Find where the given text appears and provide that cell's center as [x, y] coordinate. 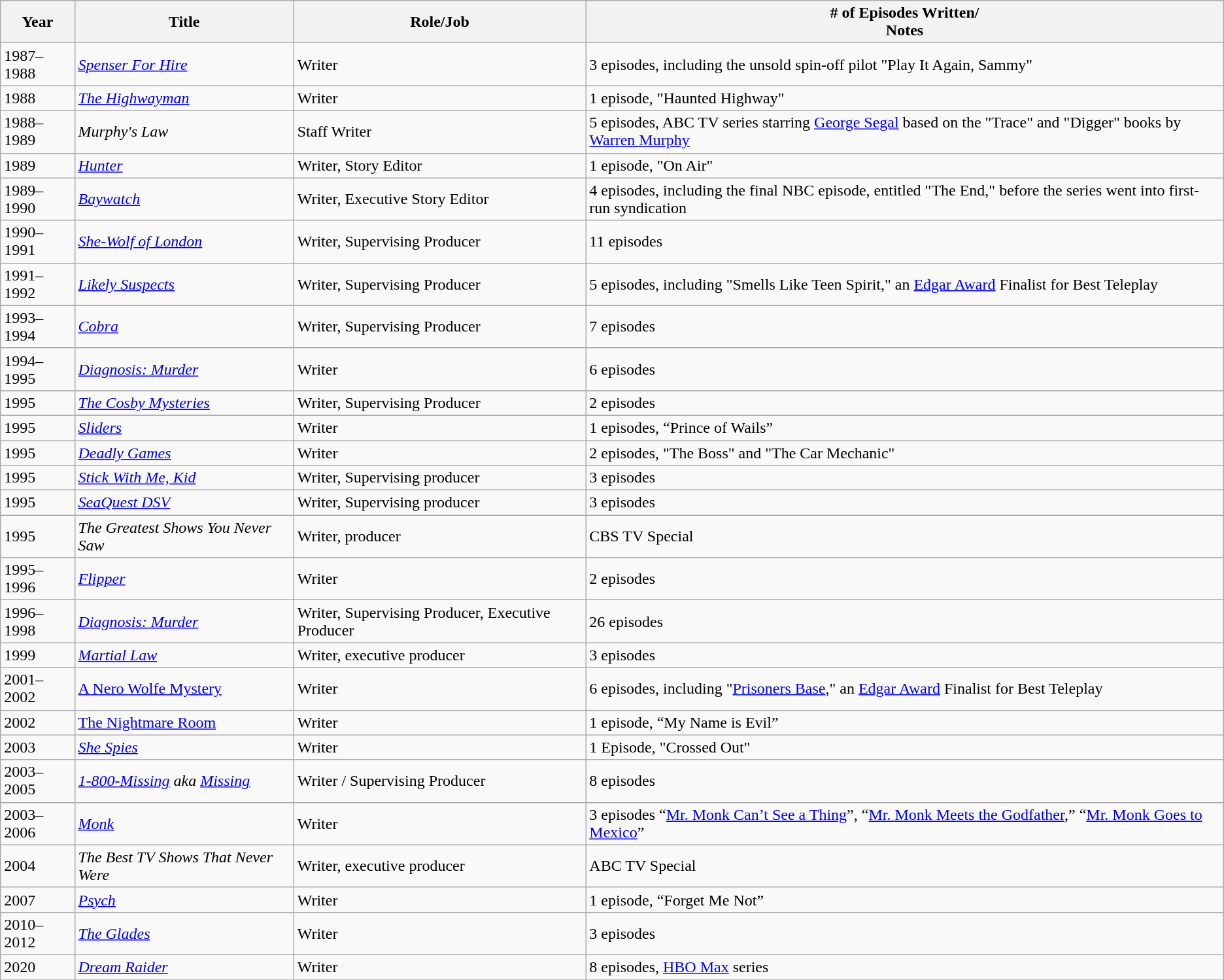
1995–1996 [38, 579]
Writer, Story Editor [439, 165]
Writer, producer [439, 536]
1990–1991 [38, 242]
2004 [38, 866]
Writer, Supervising Producer, Executive Producer [439, 621]
Murphy's Law [184, 132]
Monk [184, 824]
1994–1995 [38, 369]
6 episodes, including "Prisoners Base," an Edgar Award Finalist for Best Teleplay [905, 689]
CBS TV Special [905, 536]
Title [184, 22]
3 episodes, including the unsold spin-off pilot "Play It Again, Sammy" [905, 64]
Martial Law [184, 655]
1988 [38, 98]
Psych [184, 900]
Baywatch [184, 199]
1 episode, “Forget Me Not” [905, 900]
1989–1990 [38, 199]
8 episodes, HBO Max series [905, 967]
Cobra [184, 327]
2020 [38, 967]
A Nero Wolfe Mystery [184, 689]
1 episode, "On Air" [905, 165]
The Greatest Shows You Never Saw [184, 536]
2002 [38, 722]
1989 [38, 165]
1993–1994 [38, 327]
5 episodes, ABC TV series starring George Segal based on the "Trace" and "Digger" books by Warren Murphy [905, 132]
The Glades [184, 934]
2007 [38, 900]
Writer / Supervising Producer [439, 781]
2 episodes, "The Boss" and "The Car Mechanic" [905, 453]
Dream Raider [184, 967]
11 episodes [905, 242]
SeaQuest DSV [184, 503]
The Highwayman [184, 98]
The Best TV Shows That Never Were [184, 866]
4 episodes, including the final NBC episode, entitled "The End," before the series went into first-run syndication [905, 199]
She Spies [184, 747]
1 episode, "Haunted Highway" [905, 98]
7 episodes [905, 327]
Spenser For Hire [184, 64]
1987–1988 [38, 64]
1 Episode, "Crossed Out" [905, 747]
1 episodes, “Prince of Wails” [905, 428]
2010–2012 [38, 934]
Staff Writer [439, 132]
5 episodes, including "Smells Like Teen Spirit," an Edgar Award Finalist for Best Teleplay [905, 284]
Year [38, 22]
1 episode, “My Name is Evil” [905, 722]
1991–1992 [38, 284]
Flipper [184, 579]
Stick With Me, Kid [184, 478]
2003 [38, 747]
2003–2005 [38, 781]
She-Wolf of London [184, 242]
2001–2002 [38, 689]
1-800-Missing aka Missing [184, 781]
1988–1989 [38, 132]
Sliders [184, 428]
2003–2006 [38, 824]
Role/Job [439, 22]
1999 [38, 655]
Writer, Executive Story Editor [439, 199]
6 episodes [905, 369]
8 episodes [905, 781]
The Nightmare Room [184, 722]
Hunter [184, 165]
Likely Suspects [184, 284]
# of Episodes Written/Notes [905, 22]
1996–1998 [38, 621]
Deadly Games [184, 453]
The Cosby Mysteries [184, 403]
3 episodes “Mr. Monk Can’t See a Thing”, “Mr. Monk Meets the Godfather,” “Mr. Monk Goes to Mexico” [905, 824]
ABC TV Special [905, 866]
26 episodes [905, 621]
